Return the [x, y] coordinate for the center point of the cell that contains the specified text.  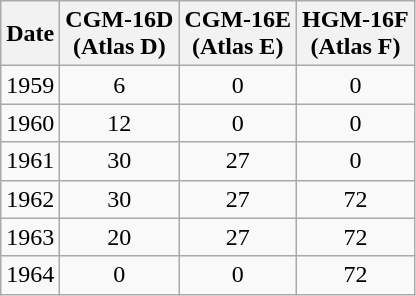
1961 [30, 161]
CGM-16E (Atlas E) [238, 34]
HGM-16F (Atlas F) [356, 34]
1964 [30, 275]
1960 [30, 123]
Date [30, 34]
1963 [30, 237]
1959 [30, 85]
6 [120, 85]
12 [120, 123]
CGM-16D (Atlas D) [120, 34]
1962 [30, 199]
20 [120, 237]
